Output the (x, y) coordinate of the center of the cell containing the given text.  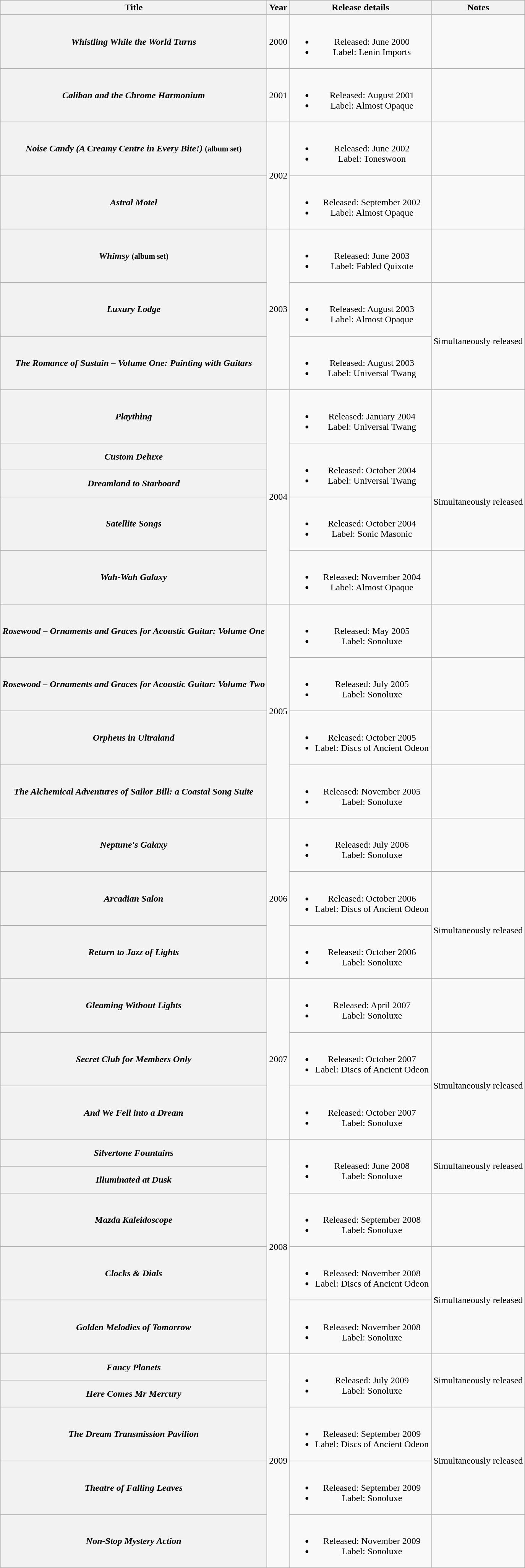
Secret Club for Members Only (134, 1059)
Released: November 2009Label: Sonoluxe (361, 1541)
And We Fell into a Dream (134, 1113)
The Romance of Sustain – Volume One: Painting with Guitars (134, 363)
Released: August 2003Label: Universal Twang (361, 363)
Released: January 2004Label: Universal Twang (361, 416)
Released: May 2005Label: Sonoluxe (361, 631)
2001 (278, 95)
Released: October 2006Label: Discs of Ancient Odeon (361, 899)
Notes (478, 8)
Released: October 2004Label: Universal Twang (361, 470)
Astral Motel (134, 202)
Mazda Kaleidoscope (134, 1220)
Satellite Songs (134, 523)
Rosewood – Ornaments and Graces for Acoustic Guitar: Volume Two (134, 684)
Released: October 2004Label: Sonic Masonic (361, 523)
Silvertone Fountains (134, 1153)
Luxury Lodge (134, 309)
Released: July 2006Label: Sonoluxe (361, 845)
Dreamland to Starboard (134, 483)
Released: June 2003Label: Fabled Quixote (361, 256)
Released: August 2001Label: Almost Opaque (361, 95)
Title (134, 8)
Neptune's Galaxy (134, 845)
Custom Deluxe (134, 457)
Released: April 2007Label: Sonoluxe (361, 1006)
Illuminated at Dusk (134, 1180)
Released: August 2003Label: Almost Opaque (361, 309)
Return to Jazz of Lights (134, 952)
2002 (278, 175)
Released: October 2005Label: Discs of Ancient Odeon (361, 738)
2007 (278, 1059)
Wah-Wah Galaxy (134, 577)
Released: September 2002Label: Almost Opaque (361, 202)
Released: September 2009Label: Discs of Ancient Odeon (361, 1434)
The Dream Transmission Pavilion (134, 1434)
Released: November 2008Label: Sonoluxe (361, 1327)
Orpheus in Ultraland (134, 738)
Arcadian Salon (134, 899)
Released: July 2009Label: Sonoluxe (361, 1380)
Released: June 2002Label: Toneswoon (361, 149)
Noise Candy (A Creamy Centre in Every Bite!) (album set) (134, 149)
Released: June 2000Label: Lenin Imports (361, 42)
The Alchemical Adventures of Sailor Bill: a Coastal Song Suite (134, 791)
Year (278, 8)
2008 (278, 1246)
Release details (361, 8)
Here Comes Mr Mercury (134, 1394)
Released: September 2008Label: Sonoluxe (361, 1220)
Released: June 2008Label: Sonoluxe (361, 1166)
Whistling While the World Turns (134, 42)
Released: October 2007Label: Discs of Ancient Odeon (361, 1059)
Released: October 2007Label: Sonoluxe (361, 1113)
Theatre of Falling Leaves (134, 1487)
Plaything (134, 416)
2009 (278, 1461)
Golden Melodies of Tomorrow (134, 1327)
Fancy Planets (134, 1367)
Gleaming Without Lights (134, 1006)
2006 (278, 899)
Clocks & Dials (134, 1273)
Released: October 2006Label: Sonoluxe (361, 952)
Released: November 2008Label: Discs of Ancient Odeon (361, 1273)
2005 (278, 711)
Released: November 2005Label: Sonoluxe (361, 791)
Caliban and the Chrome Harmonium (134, 95)
2003 (278, 309)
2000 (278, 42)
Released: July 2005Label: Sonoluxe (361, 684)
Released: September 2009Label: Sonoluxe (361, 1487)
2004 (278, 497)
Rosewood – Ornaments and Graces for Acoustic Guitar: Volume One (134, 631)
Whimsy (album set) (134, 256)
Released: November 2004Label: Almost Opaque (361, 577)
Non-Stop Mystery Action (134, 1541)
